Detect which cell encompasses the target text, then output its (x, y) center coordinate. 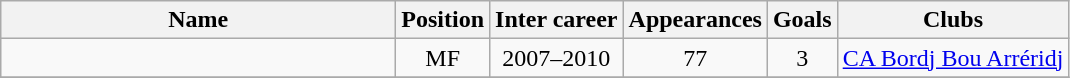
MF (443, 58)
3 (802, 58)
Appearances (695, 20)
Goals (802, 20)
Clubs (953, 20)
77 (695, 58)
Inter career (556, 20)
Name (198, 20)
2007–2010 (556, 58)
CA Bordj Bou Arréridj (953, 58)
Position (443, 20)
